Search for the cell housing the specified text and yield its (X, Y) center coordinate. 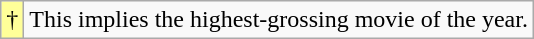
This implies the highest-grossing movie of the year. (279, 20)
† (12, 20)
